From the cell containing the given text, extract its center point as (x, y) coordinate. 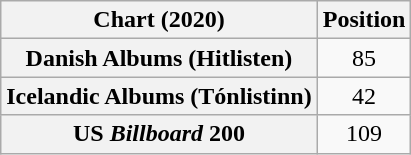
US Billboard 200 (159, 134)
85 (364, 58)
Position (364, 20)
109 (364, 134)
Icelandic Albums (Tónlistinn) (159, 96)
42 (364, 96)
Danish Albums (Hitlisten) (159, 58)
Chart (2020) (159, 20)
